Extract the [X, Y] coordinate from the center of the cell holding the provided text.  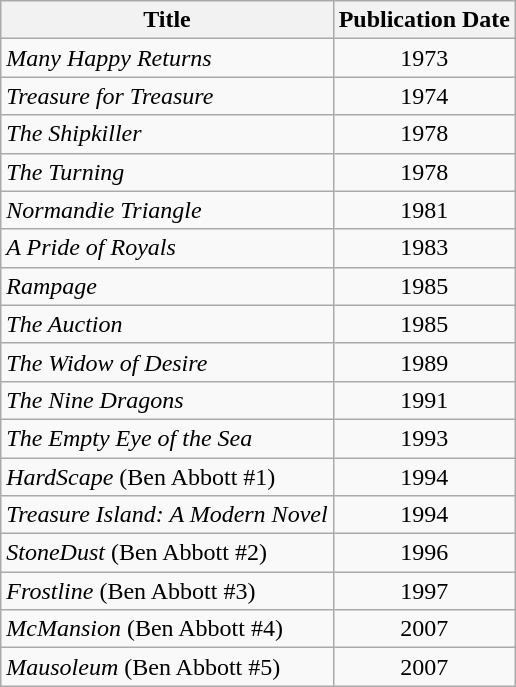
The Shipkiller [167, 134]
Treasure Island: A Modern Novel [167, 515]
HardScape (Ben Abbott #1) [167, 477]
Title [167, 20]
1981 [424, 210]
StoneDust (Ben Abbott #2) [167, 553]
The Empty Eye of the Sea [167, 438]
Normandie Triangle [167, 210]
The Auction [167, 324]
1983 [424, 248]
1973 [424, 58]
The Nine Dragons [167, 400]
Mausoleum (Ben Abbott #5) [167, 667]
The Turning [167, 172]
Many Happy Returns [167, 58]
1989 [424, 362]
1997 [424, 591]
Publication Date [424, 20]
1974 [424, 96]
Treasure for Treasure [167, 96]
A Pride of Royals [167, 248]
Frostline (Ben Abbott #3) [167, 591]
1993 [424, 438]
Rampage [167, 286]
The Widow of Desire [167, 362]
1991 [424, 400]
McMansion (Ben Abbott #4) [167, 629]
1996 [424, 553]
